Pinpoint the cell where the given text exists, returning its (x, y) midpoint coordinate. 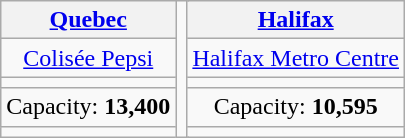
Capacity: 10,595 (296, 107)
Colisée Pepsi (88, 58)
Quebec (88, 20)
Capacity: 13,400 (88, 107)
Halifax Metro Centre (296, 58)
Halifax (296, 20)
